Provide the [X, Y] coordinate of the cell's center where the given text is located.  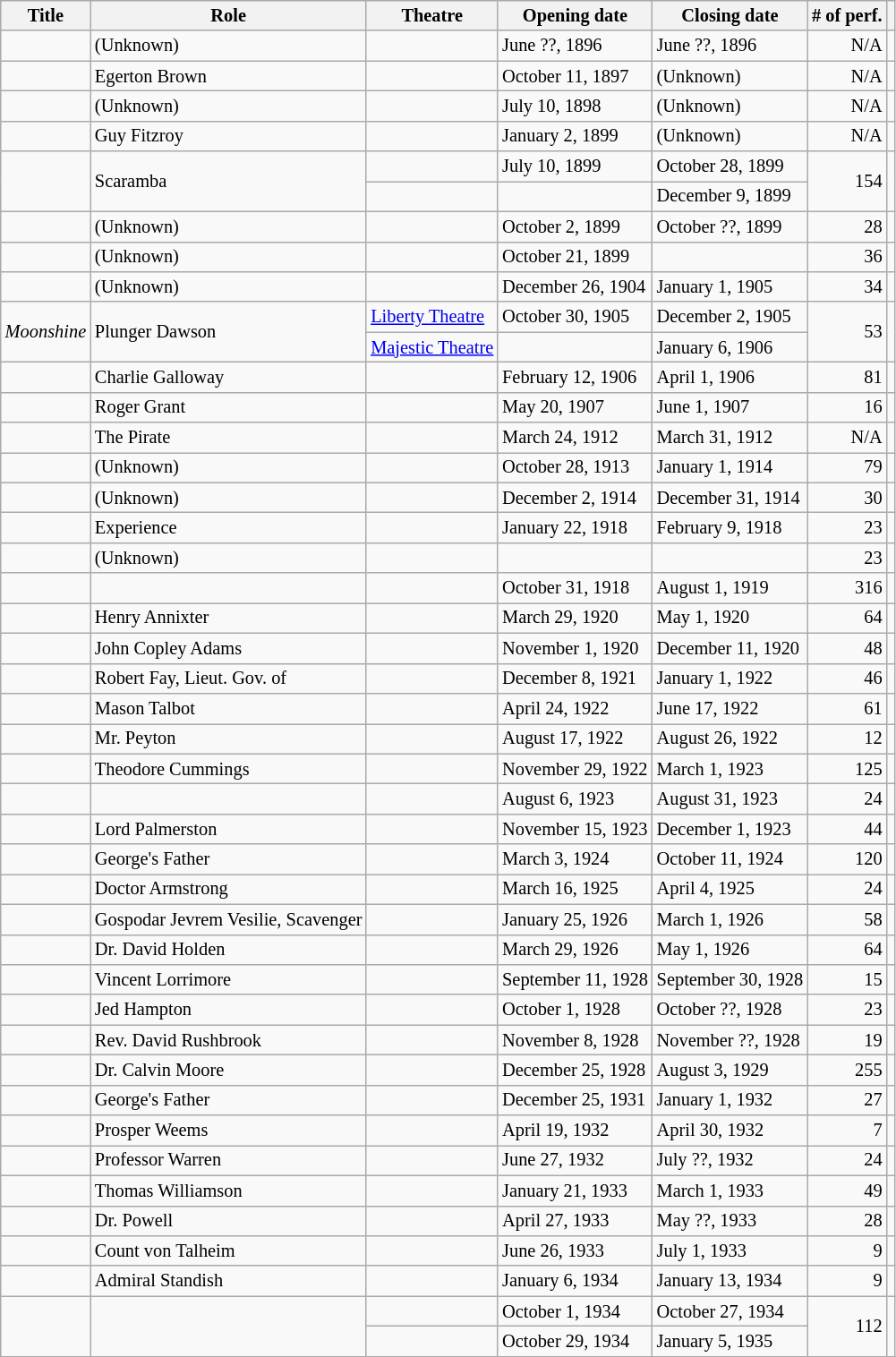
61 [847, 708]
August 17, 1922 [575, 738]
Plunger Dawson [228, 331]
36 [847, 257]
July 10, 1898 [575, 106]
January 6, 1906 [730, 347]
October 28, 1899 [730, 166]
July 10, 1899 [575, 166]
November 15, 1923 [575, 829]
January 6, 1934 [575, 1281]
Lord Palmerston [228, 829]
January 1, 1922 [730, 678]
Mr. Peyton [228, 738]
October 1, 1934 [575, 1311]
February 12, 1906 [575, 377]
Robert Fay, Lieut. Gov. of [228, 678]
November ??, 1928 [730, 1040]
58 [847, 919]
October 27, 1934 [730, 1311]
October 30, 1905 [575, 317]
March 29, 1920 [575, 618]
Theodore Cummings [228, 769]
125 [847, 769]
The Pirate [228, 438]
John Copley Adams [228, 648]
Vincent Lorrimore [228, 979]
34 [847, 286]
March 1, 1933 [730, 1191]
154 [847, 181]
Dr. Powell [228, 1221]
December 8, 1921 [575, 678]
January 21, 1933 [575, 1191]
March 16, 1925 [575, 889]
May 1, 1920 [730, 618]
December 26, 1904 [575, 286]
Doctor Armstrong [228, 889]
Roger Grant [228, 407]
316 [847, 588]
Rev. David Rushbrook [228, 1040]
Dr. David Holden [228, 950]
120 [847, 859]
September 11, 1928 [575, 979]
December 31, 1914 [730, 498]
Mason Talbot [228, 708]
July 1, 1933 [730, 1250]
Majestic Theatre [431, 347]
Opening date [575, 15]
July ??, 1932 [730, 1160]
December 2, 1914 [575, 498]
Admiral Standish [228, 1281]
October 1, 1928 [575, 1010]
112 [847, 1327]
Liberty Theatre [431, 317]
June 26, 1933 [575, 1250]
August 3, 1929 [730, 1070]
44 [847, 829]
255 [847, 1070]
46 [847, 678]
Egerton Brown [228, 76]
Theatre [431, 15]
January 13, 1934 [730, 1281]
Moonshine [46, 331]
Charlie Galloway [228, 377]
May ??, 1933 [730, 1221]
October 31, 1918 [575, 588]
April 19, 1932 [575, 1131]
December 9, 1899 [730, 196]
December 25, 1931 [575, 1100]
January 1, 1932 [730, 1100]
Professor Warren [228, 1160]
June 1, 1907 [730, 407]
April 1, 1906 [730, 377]
December 25, 1928 [575, 1070]
December 11, 1920 [730, 648]
April 30, 1932 [730, 1131]
August 1, 1919 [730, 588]
October 29, 1934 [575, 1341]
Count von Talheim [228, 1250]
October 28, 1913 [575, 467]
Title [46, 15]
October 11, 1924 [730, 859]
Thomas Williamson [228, 1191]
May 1, 1926 [730, 950]
Experience [228, 527]
15 [847, 979]
Henry Annixter [228, 618]
# of perf. [847, 15]
53 [847, 331]
October ??, 1928 [730, 1010]
Role [228, 15]
October ??, 1899 [730, 226]
June 17, 1922 [730, 708]
March 1, 1923 [730, 769]
48 [847, 648]
Scaramba [228, 181]
October 21, 1899 [575, 257]
April 4, 1925 [730, 889]
August 26, 1922 [730, 738]
49 [847, 1191]
August 6, 1923 [575, 798]
Gospodar Jevrem Vesilie, Scavenger [228, 919]
April 27, 1933 [575, 1221]
October 2, 1899 [575, 226]
March 1, 1926 [730, 919]
March 31, 1912 [730, 438]
January 25, 1926 [575, 919]
January 22, 1918 [575, 527]
March 24, 1912 [575, 438]
April 24, 1922 [575, 708]
November 1, 1920 [575, 648]
Guy Fitzroy [228, 136]
12 [847, 738]
Prosper Weems [228, 1131]
December 1, 1923 [730, 829]
30 [847, 498]
January 1, 1905 [730, 286]
January 1, 1914 [730, 467]
March 3, 1924 [575, 859]
October 11, 1897 [575, 76]
November 29, 1922 [575, 769]
27 [847, 1100]
November 8, 1928 [575, 1040]
March 29, 1926 [575, 950]
May 20, 1907 [575, 407]
7 [847, 1131]
September 30, 1928 [730, 979]
79 [847, 467]
February 9, 1918 [730, 527]
January 2, 1899 [575, 136]
16 [847, 407]
19 [847, 1040]
Jed Hampton [228, 1010]
Dr. Calvin Moore [228, 1070]
August 31, 1923 [730, 798]
81 [847, 377]
December 2, 1905 [730, 317]
January 5, 1935 [730, 1341]
Closing date [730, 15]
June 27, 1932 [575, 1160]
